Output the [x, y] coordinate of the center of the cell containing the given text.  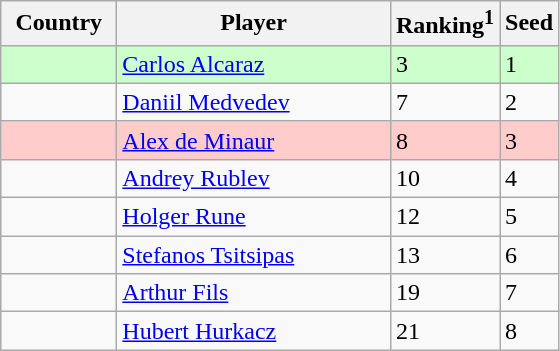
6 [530, 255]
Ranking1 [444, 24]
12 [444, 217]
Country [59, 24]
19 [444, 293]
Andrey Rublev [254, 178]
2 [530, 102]
Arthur Fils [254, 293]
13 [444, 255]
Daniil Medvedev [254, 102]
Holger Rune [254, 217]
1 [530, 64]
Hubert Hurkacz [254, 331]
5 [530, 217]
Alex de Minaur [254, 140]
Stefanos Tsitsipas [254, 255]
4 [530, 178]
21 [444, 331]
Carlos Alcaraz [254, 64]
Seed [530, 24]
10 [444, 178]
Player [254, 24]
